Output the [x, y] coordinate of the center of the cell containing the given text.  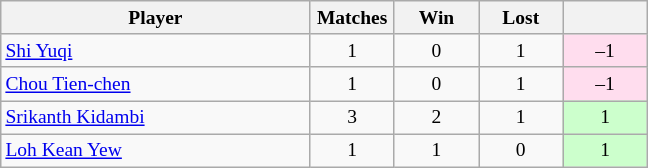
Srikanth Kidambi [156, 118]
Player [156, 18]
Chou Tien-chen [156, 84]
Lost [521, 18]
Shi Yuqi [156, 50]
Matches [352, 18]
3 [352, 118]
2 [436, 118]
Loh Kean Yew [156, 150]
Win [436, 18]
